Scan for the cell matching the given text and deliver its [x, y] coordinate at center. 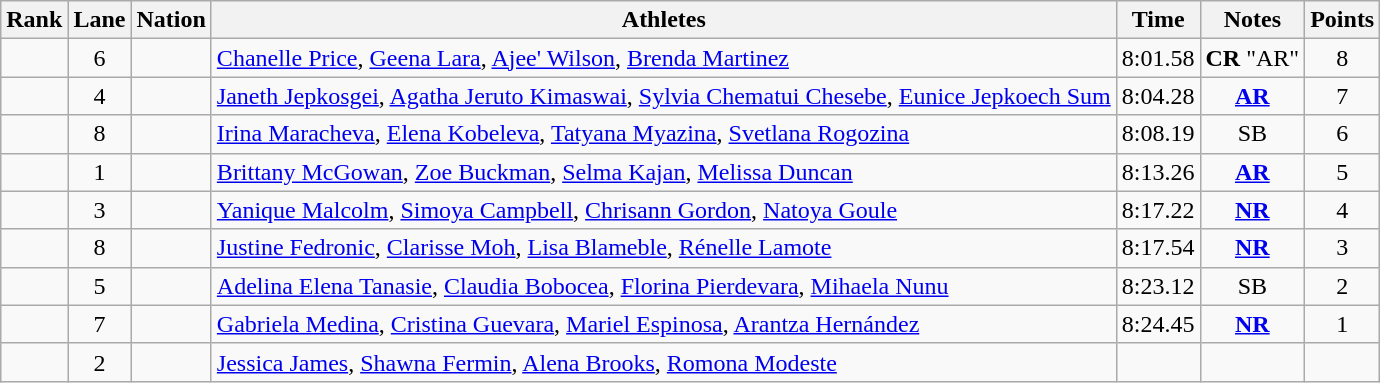
Janeth Jepkosgei, Agatha Jeruto Kimaswai, Sylvia Chematui Chesebe, Eunice Jepkoech Sum [664, 96]
Athletes [664, 20]
CR "AR" [1252, 58]
Chanelle Price, Geena Lara, Ajee' Wilson, Brenda Martinez [664, 58]
Justine Fedronic, Clarisse Moh, Lisa Blameble, Rénelle Lamote [664, 248]
Nation [171, 20]
Notes [1252, 20]
Irina Maracheva, Elena Kobeleva, Tatyana Myazina, Svetlana Rogozina [664, 134]
Time [1158, 20]
8:23.12 [1158, 286]
Rank [34, 20]
8:01.58 [1158, 58]
8:17.54 [1158, 248]
Lane [100, 20]
8:13.26 [1158, 172]
Adelina Elena Tanasie, Claudia Bobocea, Florina Pierdevara, Mihaela Nunu [664, 286]
8:24.45 [1158, 324]
Jessica James, Shawna Fermin, Alena Brooks, Romona Modeste [664, 362]
Gabriela Medina, Cristina Guevara, Mariel Espinosa, Arantza Hernández [664, 324]
8:17.22 [1158, 210]
Brittany McGowan, Zoe Buckman, Selma Kajan, Melissa Duncan [664, 172]
Points [1342, 20]
Yanique Malcolm, Simoya Campbell, Chrisann Gordon, Natoya Goule [664, 210]
8:08.19 [1158, 134]
8:04.28 [1158, 96]
